Return (x, y) of the center of cell containing provided text 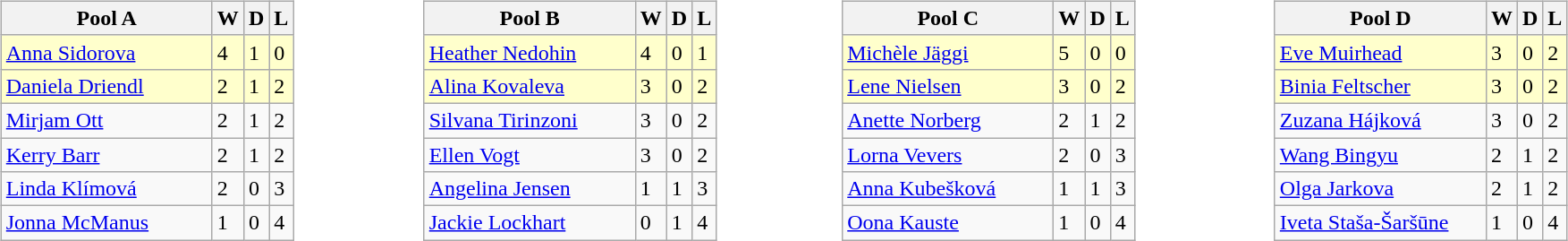
Binia Feltscher (1380, 86)
Zuzana Hájková (1380, 120)
Olga Jarkova (1380, 189)
Pool B (530, 18)
Linda Klímová (106, 189)
Anna Sidorova (106, 52)
Pool D (1380, 18)
Mirjam Ott (106, 120)
Iveta Staša-Šaršūne (1380, 223)
Michèle Jäggi (948, 52)
Heather Nedohin (530, 52)
Lorna Vevers (948, 155)
Anette Norberg (948, 120)
Jackie Lockhart (530, 223)
5 (1070, 52)
Lene Nielsen (948, 86)
Silvana Tirinzoni (530, 120)
Angelina Jensen (530, 189)
Pool C (948, 18)
Anna Kubešková (948, 189)
Kerry Barr (106, 155)
Eve Muirhead (1380, 52)
Pool A (106, 18)
Alina Kovaleva (530, 86)
Daniela Driendl (106, 86)
Jonna McManus (106, 223)
Wang Bingyu (1380, 155)
Oona Kauste (948, 223)
Ellen Vogt (530, 155)
